Locate the cell with the specified text and output its (X, Y) center coordinate. 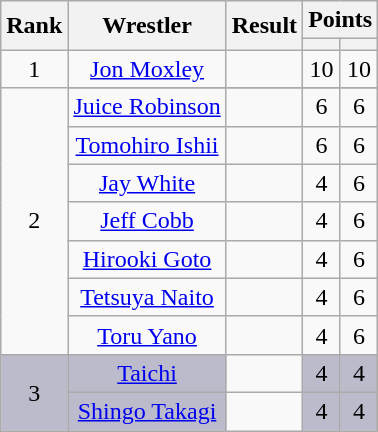
Points (340, 20)
2 (34, 221)
Rank (34, 26)
Toru Yano (147, 335)
Jay White (147, 183)
Shingo Takagi (147, 411)
Result (264, 26)
Juice Robinson (147, 107)
Jon Moxley (147, 69)
1 (34, 69)
3 (34, 392)
Tetsuya Naito (147, 297)
Tomohiro Ishii (147, 145)
Wrestler (147, 26)
Jeff Cobb (147, 221)
Taichi (147, 373)
Hirooki Goto (147, 259)
